Extract the (X, Y) coordinate from the center of the cell holding the provided text.  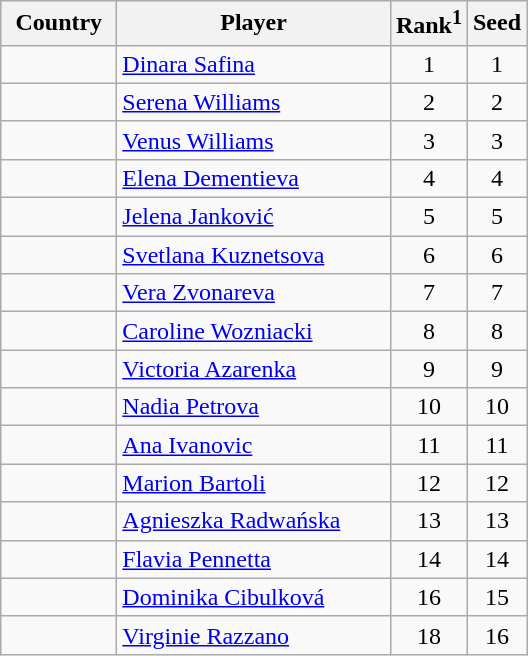
Dominika Cibulková (254, 597)
15 (496, 597)
Rank1 (428, 24)
Ana Ivanovic (254, 445)
Serena Williams (254, 102)
Elena Dementieva (254, 178)
Victoria Azarenka (254, 369)
Country (59, 24)
Dinara Safina (254, 64)
Vera Zvonareva (254, 293)
Venus Williams (254, 140)
Caroline Wozniacki (254, 331)
Flavia Pennetta (254, 559)
Svetlana Kuznetsova (254, 255)
Nadia Petrova (254, 407)
Seed (496, 24)
18 (428, 635)
Jelena Janković (254, 217)
Player (254, 24)
Virginie Razzano (254, 635)
Agnieszka Radwańska (254, 521)
Marion Bartoli (254, 483)
